For the text-containing cell, return its midpoint in [X, Y] coordinate format. 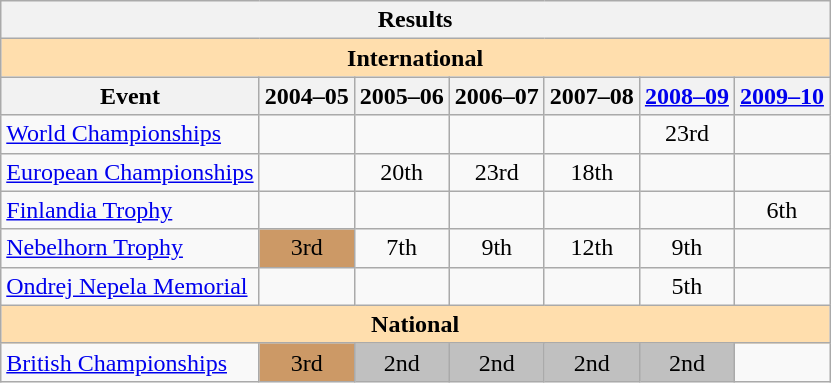
7th [402, 248]
International [416, 58]
18th [592, 172]
European Championships [130, 172]
2007–08 [592, 96]
Results [416, 20]
National [416, 324]
6th [782, 210]
20th [402, 172]
12th [592, 248]
World Championships [130, 134]
2005–06 [402, 96]
Ondrej Nepela Memorial [130, 286]
Event [130, 96]
2004–05 [306, 96]
2009–10 [782, 96]
British Championships [130, 362]
Nebelhorn Trophy [130, 248]
2008–09 [686, 96]
5th [686, 286]
Finlandia Trophy [130, 210]
2006–07 [496, 96]
